Detect which cell encompasses the target text, then output its [x, y] center coordinate. 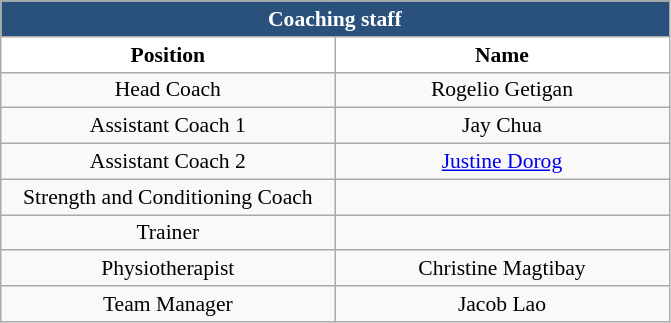
Trainer [168, 233]
Coaching staff [335, 19]
Team Manager [168, 304]
Name [502, 55]
Physiotherapist [168, 269]
Jay Chua [502, 126]
Justine Dorog [502, 162]
Strength and Conditioning Coach [168, 197]
Christine Magtibay [502, 269]
Head Coach [168, 90]
Jacob Lao [502, 304]
Rogelio Getigan [502, 90]
Position [168, 55]
Assistant Coach 1 [168, 126]
Assistant Coach 2 [168, 162]
